Capture the cell that displays the provided text and extract its (X, Y) central coordinate. 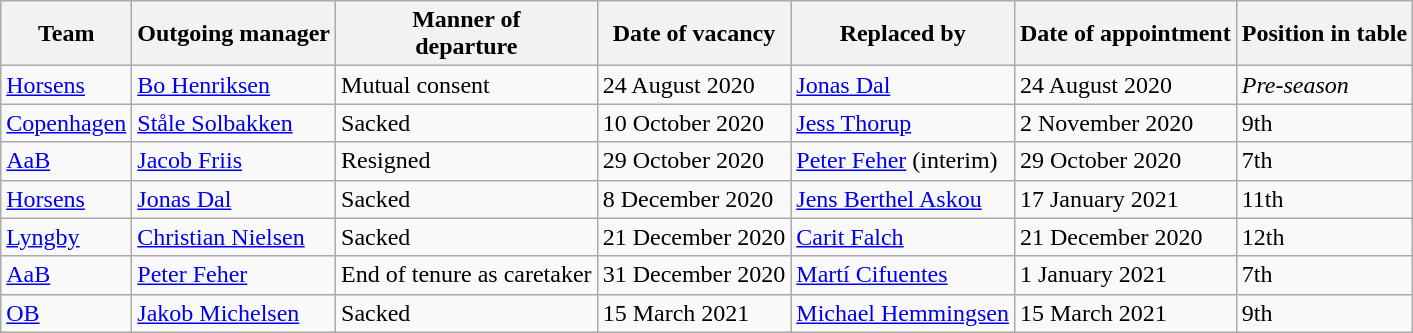
Christian Nielsen (234, 237)
17 January 2021 (1125, 199)
Date of appointment (1125, 34)
Replaced by (903, 34)
Team (66, 34)
8 December 2020 (694, 199)
1 January 2021 (1125, 275)
Jens Berthel Askou (903, 199)
Copenhagen (66, 123)
Peter Feher (234, 275)
Ståle Solbakken (234, 123)
Michael Hemmingsen (903, 313)
Jacob Friis (234, 161)
Jess Thorup (903, 123)
Position in table (1324, 34)
Jakob Michelsen (234, 313)
Resigned (467, 161)
31 December 2020 (694, 275)
Outgoing manager (234, 34)
Manner ofdeparture (467, 34)
End of tenure as caretaker (467, 275)
Carit Falch (903, 237)
Date of vacancy (694, 34)
12th (1324, 237)
Martí Cifuentes (903, 275)
Mutual consent (467, 85)
11th (1324, 199)
Peter Feher (interim) (903, 161)
10 October 2020 (694, 123)
Lyngby (66, 237)
OB (66, 313)
Bo Henriksen (234, 85)
Pre-season (1324, 85)
2 November 2020 (1125, 123)
